Output the [x, y] coordinate of the center of the cell containing the given text.  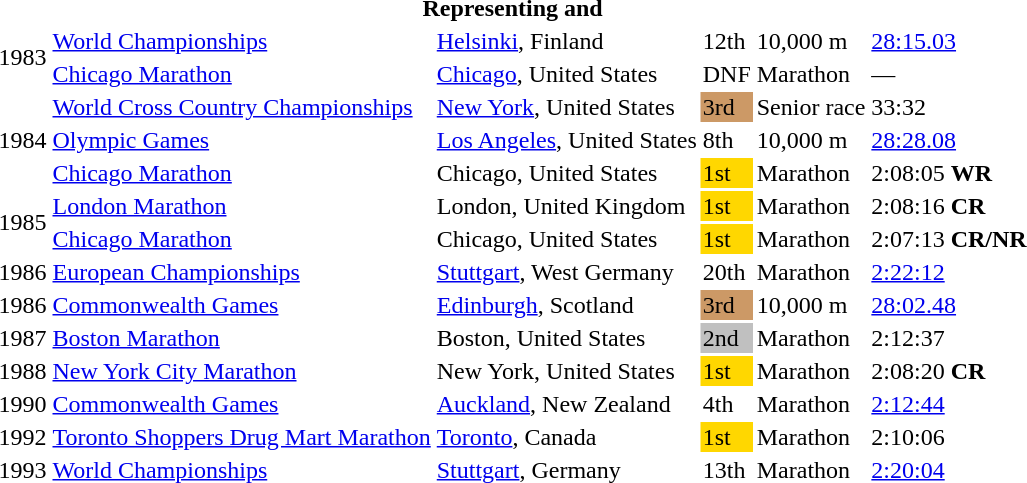
Stuttgart, West Germany [566, 272]
Toronto Shoppers Drug Mart Marathon [242, 437]
Boston Marathon [242, 338]
Helsinki, Finland [566, 41]
European Championships [242, 272]
DNF [726, 74]
London, United Kingdom [566, 206]
Boston, United States [566, 338]
8th [726, 140]
Toronto, Canada [566, 437]
London Marathon [242, 206]
4th [726, 404]
Los Angeles, United States [566, 140]
New York City Marathon [242, 371]
2nd [726, 338]
12th [726, 41]
Olympic Games [242, 140]
Edinburgh, Scotland [566, 305]
World Cross Country Championships [242, 107]
Auckland, New Zealand [566, 404]
World Championships [242, 41]
20th [726, 272]
Senior race [811, 107]
